Scan for the cell matching the given text and deliver its [X, Y] coordinate at center. 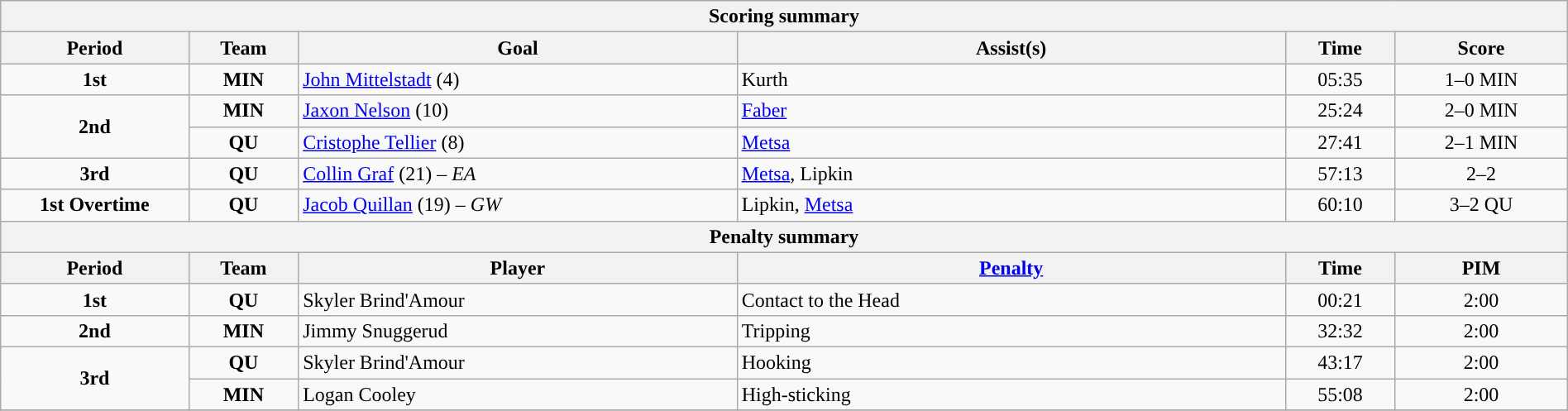
2–1 MIN [1481, 142]
3–2 QU [1481, 205]
Jaxon Nelson (10) [518, 111]
Assist(s) [1011, 48]
60:10 [1340, 205]
57:13 [1340, 174]
Contact to the Head [1011, 299]
2–2 [1481, 174]
Hooking [1011, 362]
Scoring summary [784, 17]
1st Overtime [94, 205]
00:21 [1340, 299]
Goal [518, 48]
Cristophe Tellier (8) [518, 142]
Faber [1011, 111]
1–0 MIN [1481, 79]
Lipkin, Metsa [1011, 205]
Metsa, Lipkin [1011, 174]
Jimmy Snuggerud [518, 331]
43:17 [1340, 362]
Score [1481, 48]
Jacob Quillan (19) – GW [518, 205]
Penalty summary [784, 237]
Penalty [1011, 268]
Player [518, 268]
32:32 [1340, 331]
05:35 [1340, 79]
Collin Graf (21) – EA [518, 174]
2–0 MIN [1481, 111]
27:41 [1340, 142]
John Mittelstadt (4) [518, 79]
High-sticking [1011, 394]
PIM [1481, 268]
55:08 [1340, 394]
Metsa [1011, 142]
Tripping [1011, 331]
Kurth [1011, 79]
25:24 [1340, 111]
Logan Cooley [518, 394]
